Scan for the cell matching the given text and deliver its (X, Y) coordinate at center. 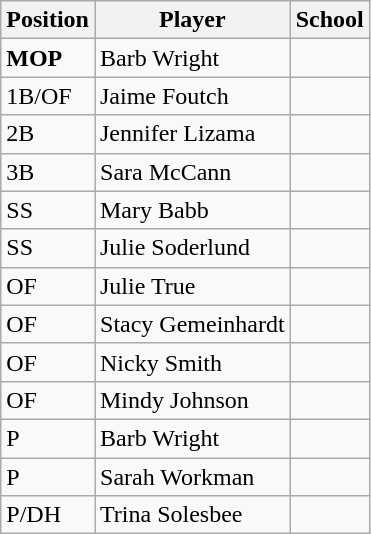
1B/OF (48, 96)
Julie Soderlund (192, 248)
Jennifer Lizama (192, 134)
Position (48, 20)
Nicky Smith (192, 362)
School (330, 20)
2B (48, 134)
Player (192, 20)
P/DH (48, 515)
Stacy Gemeinhardt (192, 324)
Sarah Workman (192, 477)
Julie True (192, 286)
Trina Solesbee (192, 515)
3B (48, 172)
Mindy Johnson (192, 400)
MOP (48, 58)
Sara McCann (192, 172)
Jaime Foutch (192, 96)
Mary Babb (192, 210)
